Pinpoint the cell where the given text exists, returning its [x, y] midpoint coordinate. 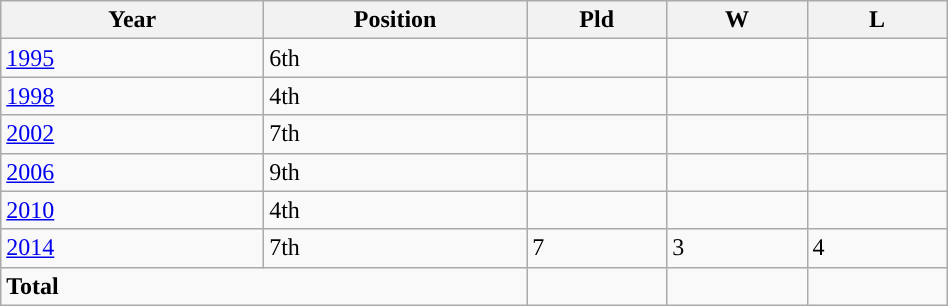
Total [264, 286]
4 [877, 248]
L [877, 20]
7 [597, 248]
6th [396, 58]
1998 [132, 96]
2014 [132, 248]
2002 [132, 134]
2010 [132, 210]
Pld [597, 20]
2006 [132, 172]
Year [132, 20]
1995 [132, 58]
3 [737, 248]
9th [396, 172]
W [737, 20]
Position [396, 20]
